Provide the (x, y) coordinate of the cell's center where the given text is located.  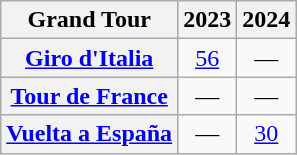
30 (266, 134)
Grand Tour (90, 20)
2024 (266, 20)
Vuelta a España (90, 134)
Tour de France (90, 96)
2023 (208, 20)
Giro d'Italia (90, 58)
56 (208, 58)
